Determine the (X, Y) coordinate at the center of the cell enclosing the given text.  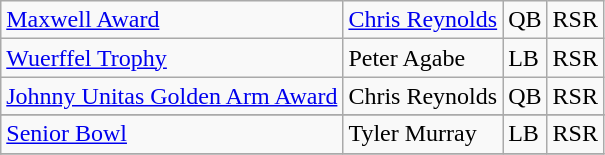
Wuerffel Trophy (172, 58)
Johnny Unitas Golden Arm Award (172, 96)
Maxwell Award (172, 20)
Senior Bowl (172, 134)
Peter Agabe (423, 58)
Tyler Murray (423, 134)
